Search for the cell housing the specified text and yield its (x, y) center coordinate. 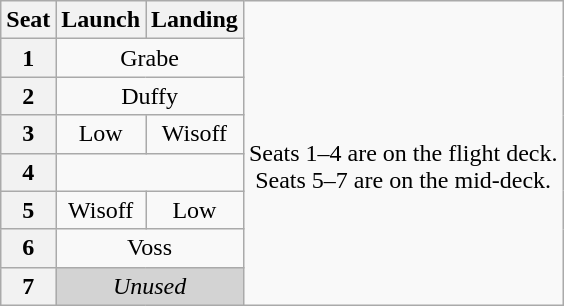
Grabe (150, 58)
Seat (28, 20)
Seats 1–4 are on the flight deck.Seats 5–7 are on the mid-deck. (403, 153)
Voss (150, 248)
Landing (195, 20)
Duffy (150, 96)
Unused (150, 286)
2 (28, 96)
1 (28, 58)
5 (28, 210)
4 (28, 172)
7 (28, 286)
Launch (101, 20)
3 (28, 134)
6 (28, 248)
